Return (x, y) of the center of cell containing provided text 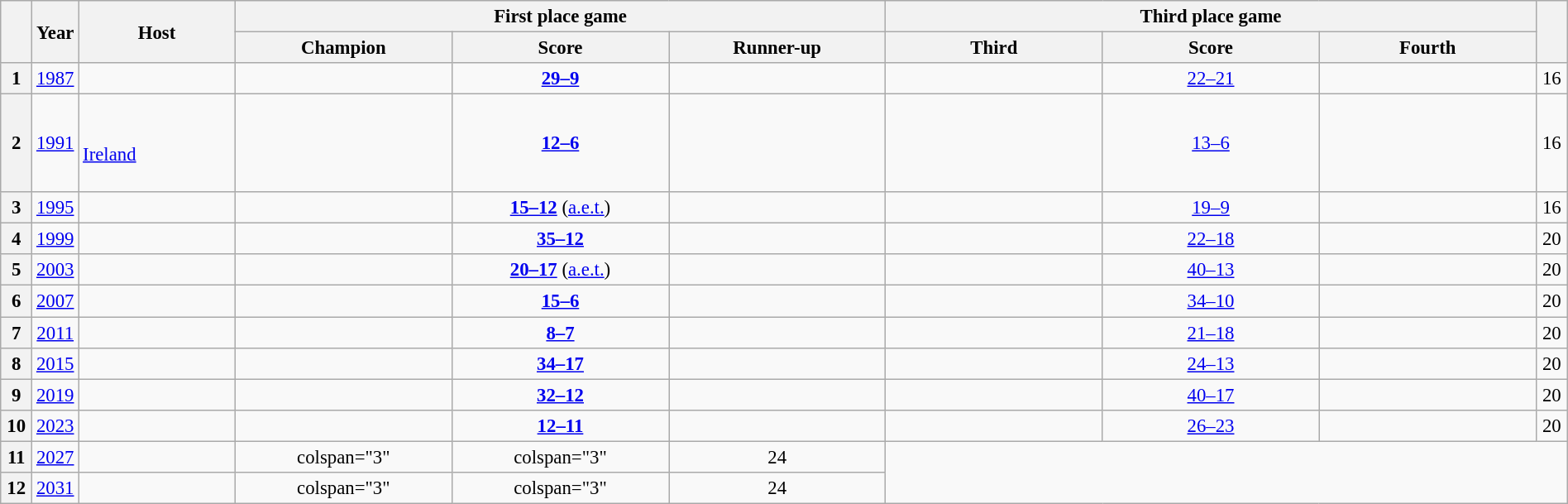
2031 (55, 488)
9 (17, 395)
Host (157, 31)
Runner-up (777, 48)
2023 (55, 425)
12–6 (560, 144)
24–13 (1211, 363)
2019 (55, 395)
1987 (55, 79)
Champion (343, 48)
1991 (55, 144)
35–12 (560, 239)
1999 (55, 239)
5 (17, 271)
22–21 (1211, 79)
First place game (561, 17)
20–17 (a.e.t.) (560, 271)
Year (55, 31)
2011 (55, 333)
32–12 (560, 395)
19–9 (1211, 208)
1 (17, 79)
11 (17, 457)
1995 (55, 208)
2015 (55, 363)
12–11 (560, 425)
2003 (55, 271)
3 (17, 208)
15–12 (a.e.t.) (560, 208)
7 (17, 333)
8–7 (560, 333)
Third (994, 48)
22–18 (1211, 239)
Third place game (1211, 17)
34–10 (1211, 301)
4 (17, 239)
2 (17, 144)
12 (17, 488)
10 (17, 425)
2027 (55, 457)
15–6 (560, 301)
13–6 (1211, 144)
40–13 (1211, 271)
6 (17, 301)
40–17 (1211, 395)
Fourth (1427, 48)
34–17 (560, 363)
8 (17, 363)
2007 (55, 301)
29–9 (560, 79)
Ireland (157, 144)
26–23 (1211, 425)
21–18 (1211, 333)
